Pinpoint the cell where the given text exists, returning its (x, y) midpoint coordinate. 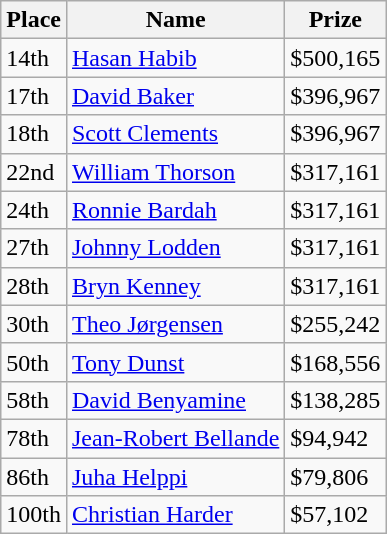
Prize (336, 20)
22nd (34, 172)
Jean-Robert Bellande (175, 438)
Place (34, 20)
Scott Clements (175, 134)
David Benyamine (175, 400)
$94,942 (336, 438)
$500,165 (336, 58)
Johnny Lodden (175, 248)
58th (34, 400)
Ronnie Bardah (175, 210)
$168,556 (336, 362)
78th (34, 438)
86th (34, 477)
24th (34, 210)
Bryn Kenney (175, 286)
27th (34, 248)
14th (34, 58)
30th (34, 324)
Juha Helppi (175, 477)
50th (34, 362)
Theo Jørgensen (175, 324)
$255,242 (336, 324)
$79,806 (336, 477)
$57,102 (336, 515)
17th (34, 96)
William Thorson (175, 172)
$138,285 (336, 400)
David Baker (175, 96)
Hasan Habib (175, 58)
Tony Dunst (175, 362)
28th (34, 286)
18th (34, 134)
Name (175, 20)
100th (34, 515)
Christian Harder (175, 515)
